Find where the given text appears and provide that cell's center as (x, y) coordinate. 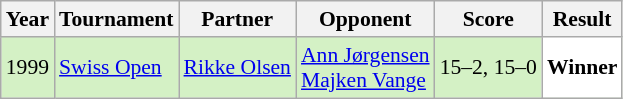
Result (582, 19)
Tournament (116, 19)
Winner (582, 68)
Ann Jørgensen Majken Vange (366, 68)
Year (28, 19)
1999 (28, 68)
15–2, 15–0 (488, 68)
Partner (238, 19)
Swiss Open (116, 68)
Rikke Olsen (238, 68)
Opponent (366, 19)
Score (488, 19)
